Pinpoint the cell where the given text exists, returning its [X, Y] midpoint coordinate. 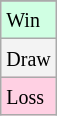
Loss [28, 96]
Draw [28, 58]
Win [28, 20]
